Capture the cell that displays the provided text and extract its [X, Y] central coordinate. 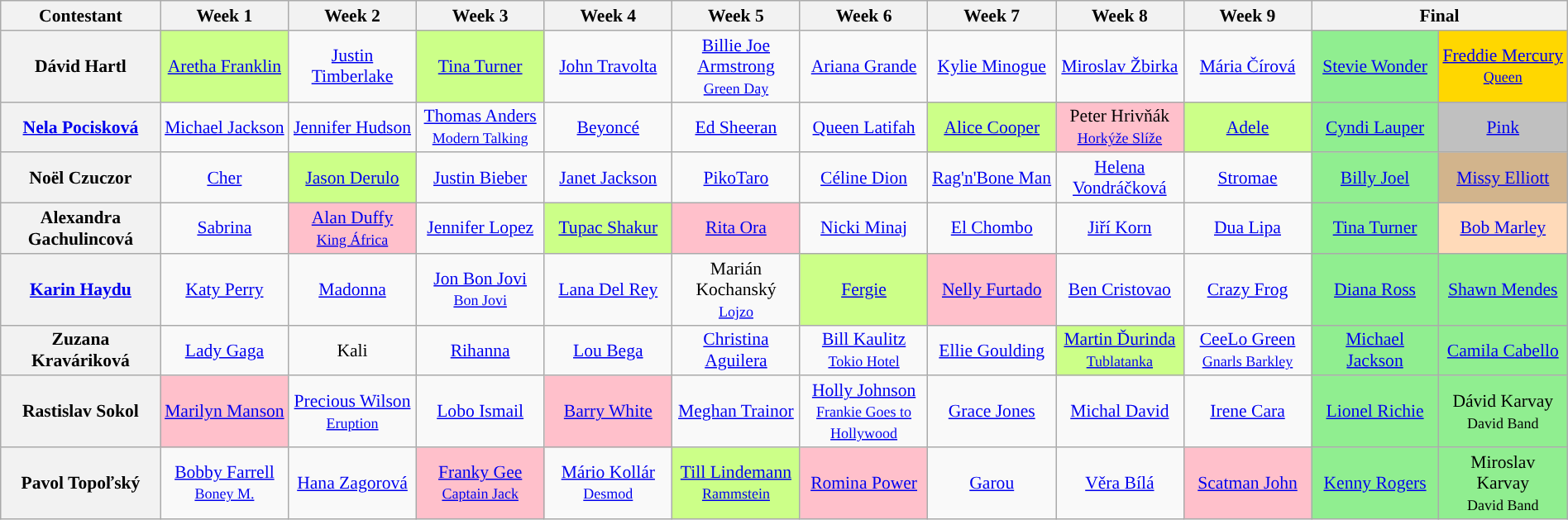
John Travolta [609, 66]
Lou Bega [609, 351]
Precious Wilson Eruption [352, 412]
Romina Power [863, 483]
Billy Joel [1374, 179]
Cher [225, 179]
Kylie Minogue [992, 66]
Věra Bílá [1120, 483]
Barry White [609, 412]
Jon Bon Jovi Bon Jovi [480, 289]
Ellie Goulding [992, 351]
Ed Sheeran [736, 127]
Miroslav Žbirka [1120, 66]
Justin Timberlake [352, 66]
Final [1439, 16]
Tupac Shakur [609, 228]
Dávid Karvay David Band [1503, 412]
Nela Pocisková [81, 127]
Helena Vondráčková [1120, 179]
Lionel Richie [1374, 412]
PikoTaro [736, 179]
Camila Cabello [1503, 351]
Zuzana Kraváriková [81, 351]
Nicki Minaj [863, 228]
Hana Zagorová [352, 483]
Jennifer Hudson [352, 127]
Lady Gaga [225, 351]
Alice Cooper [992, 127]
Marilyn Manson [225, 412]
Dávid Hartl [81, 66]
Peter Hrivňák Horkýže Slíže [1120, 127]
Sabrina [225, 228]
Contestant [81, 16]
Shawn Mendes [1503, 289]
Week 4 [609, 16]
Bill KaulitzTokio Hotel [863, 351]
Janet Jackson [609, 179]
Missy Elliott [1503, 179]
Week 5 [736, 16]
Rihanna [480, 351]
Noël Czuczor [81, 179]
Lobo Ismail [480, 412]
Diana Ross [1374, 289]
Queen Latifah [863, 127]
Alan Duffy King África [352, 228]
Mária Čírová [1247, 66]
Bobby Farrell Boney M. [225, 483]
Miroslav Karvay David Band [1503, 483]
Stromae [1247, 179]
Cyndi Lauper [1374, 127]
Rita Ora [736, 228]
Jennifer Lopez [480, 228]
Week 2 [352, 16]
Justin Bieber [480, 179]
Meghan Trainor [736, 412]
Nelly Furtado [992, 289]
Kali [352, 351]
Kenny Rogers [1374, 483]
Billie Joe Armstrong Green Day [736, 66]
Adele [1247, 127]
Till Lindemann Rammstein [736, 483]
Week 9 [1247, 16]
Garou [992, 483]
Week 1 [225, 16]
Fergie [863, 289]
Jiří Korn [1120, 228]
Christina Aguilera [736, 351]
Stevie Wonder [1374, 66]
Alexandra Gachulincová [81, 228]
Dua Lipa [1247, 228]
Karin Haydu [81, 289]
Week 8 [1120, 16]
Bob Marley [1503, 228]
Week 3 [480, 16]
Holly JohnsonFrankie Goes to Hollywood [863, 412]
Marián KochanskýLojzo [736, 289]
Beyoncé [609, 127]
Pink [1503, 127]
Madonna [352, 289]
Ben Cristovao [1120, 289]
Week 7 [992, 16]
Aretha Franklin [225, 66]
Rastislav Sokol [81, 412]
Franky Gee Captain Jack [480, 483]
CeeLo GreenGnarls Barkley [1247, 351]
Katy Perry [225, 289]
Rag'n'Bone Man [992, 179]
Thomas Anders Modern Talking [480, 127]
Week 6 [863, 16]
Céline Dion [863, 179]
Mário Kollár Desmod [609, 483]
Grace Jones [992, 412]
Crazy Frog [1247, 289]
Michal David [1120, 412]
Ariana Grande [863, 66]
Martin ĎurindaTublatanka [1120, 351]
El Chombo [992, 228]
Jason Derulo [352, 179]
Irene Cara [1247, 412]
Lana Del Rey [609, 289]
Scatman John [1247, 483]
Pavol Topoľský [81, 483]
Freddie Mercury Queen [1503, 66]
